Capture the cell that displays the provided text and extract its (x, y) central coordinate. 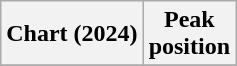
Chart (2024) (72, 34)
Peakposition (189, 34)
